From the cell containing the given text, extract its center point as [x, y] coordinate. 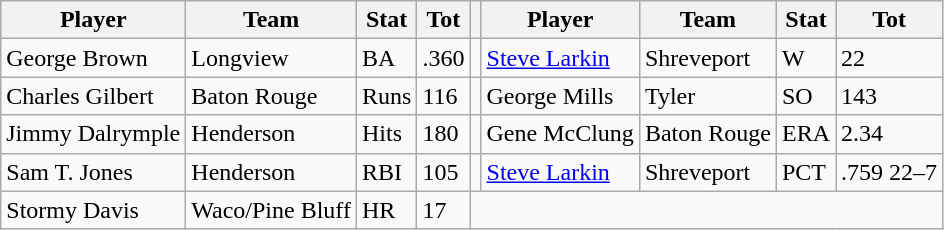
22 [890, 58]
Hits [386, 134]
Tyler [708, 96]
17 [444, 210]
RBI [386, 172]
PCT [806, 172]
Runs [386, 96]
Waco/Pine Bluff [272, 210]
.759 22–7 [890, 172]
2.34 [890, 134]
SO [806, 96]
Gene McClung [560, 134]
180 [444, 134]
.360 [444, 58]
Stormy Davis [94, 210]
143 [890, 96]
Jimmy Dalrymple [94, 134]
BA [386, 58]
116 [444, 96]
HR [386, 210]
Charles Gilbert [94, 96]
George Mills [560, 96]
Sam T. Jones [94, 172]
ERA [806, 134]
George Brown [94, 58]
105 [444, 172]
Longview [272, 58]
W [806, 58]
